Detect which cell encompasses the target text, then output its [X, Y] center coordinate. 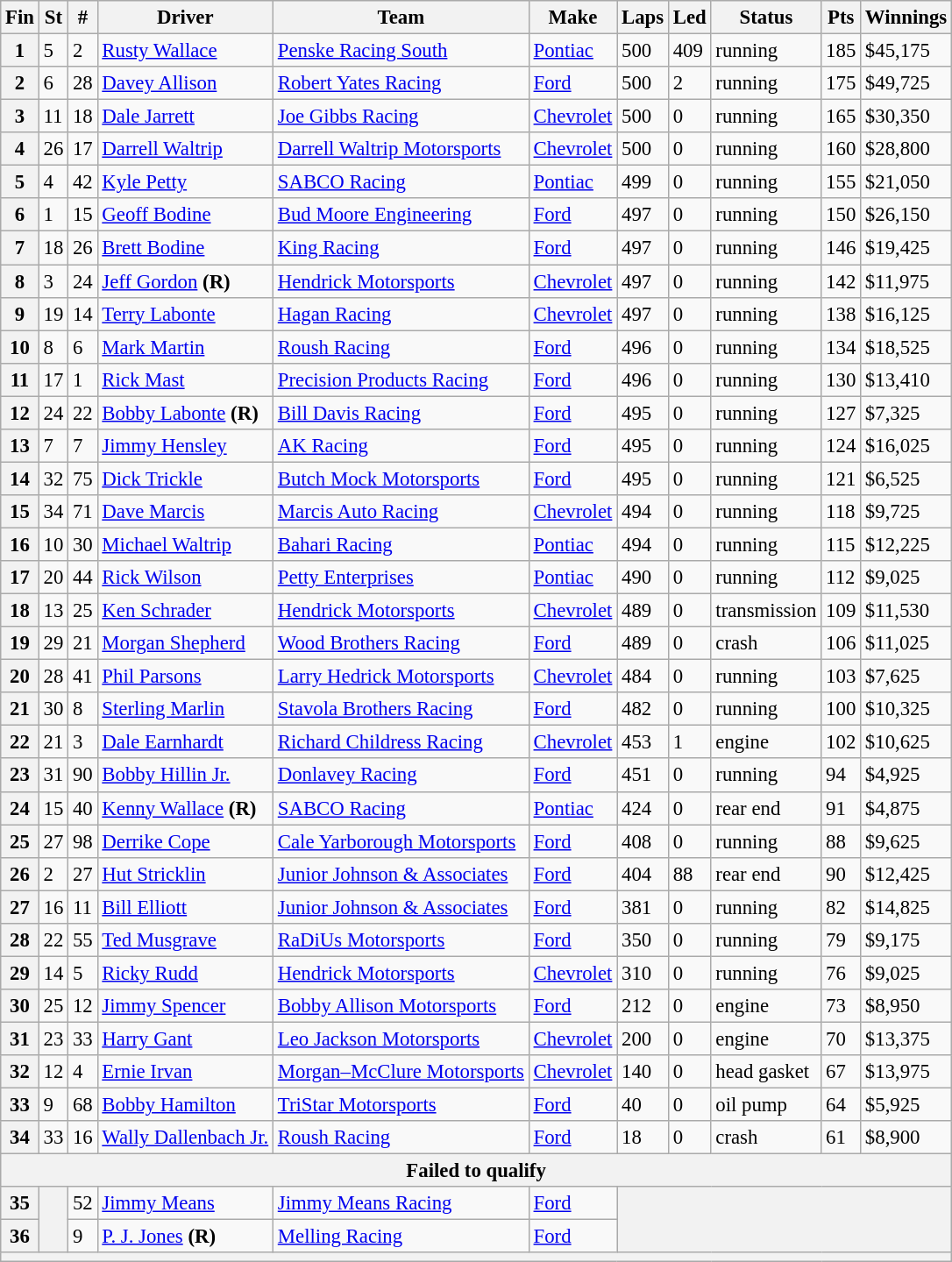
$12,425 [906, 874]
Kenny Wallace (R) [185, 808]
71 [82, 512]
Bahari Racing [401, 544]
175 [842, 83]
484 [643, 677]
Dale Earnhardt [185, 742]
Fin [20, 18]
Melling Racing [401, 1237]
200 [643, 1039]
$11,975 [906, 281]
Michael Waltrip [185, 544]
$6,525 [906, 479]
Terry Labonte [185, 314]
310 [643, 973]
138 [842, 314]
$28,800 [906, 149]
Stavola Brothers Racing [401, 709]
Darrell Waltrip [185, 149]
Hut Stricklin [185, 874]
$49,725 [906, 83]
Jeff Gordon (R) [185, 281]
130 [842, 379]
$12,225 [906, 544]
$5,925 [906, 1105]
490 [643, 578]
404 [643, 874]
$13,975 [906, 1072]
$10,325 [906, 709]
165 [842, 117]
P. J. Jones (R) [185, 1237]
Failed to qualify [477, 1171]
Bill Elliott [185, 907]
185 [842, 51]
Led [689, 18]
Davey Allison [185, 83]
Petty Enterprises [401, 578]
Precision Products Racing [401, 379]
$18,525 [906, 347]
$9,725 [906, 512]
$21,050 [906, 182]
AK Racing [401, 446]
Make [572, 18]
Driver [185, 18]
Kyle Petty [185, 182]
Ken Schrader [185, 611]
212 [643, 1006]
Rick Wilson [185, 578]
Dick Trickle [185, 479]
100 [842, 709]
Laps [643, 18]
Mark Martin [185, 347]
King Racing [401, 248]
Bud Moore Engineering [401, 215]
408 [643, 841]
35 [20, 1203]
Dave Marcis [185, 512]
41 [82, 677]
98 [82, 841]
52 [82, 1203]
482 [643, 709]
68 [82, 1105]
Morgan Shepherd [185, 643]
453 [643, 742]
Bill Davis Racing [401, 413]
Marcis Auto Racing [401, 512]
Rick Mast [185, 379]
Bobby Allison Motorsports [401, 1006]
Bobby Hillin Jr. [185, 776]
Derrike Cope [185, 841]
Cale Yarborough Motorsports [401, 841]
118 [842, 512]
Butch Mock Motorsports [401, 479]
$11,530 [906, 611]
Morgan–McClure Motorsports [401, 1072]
Larry Hedrick Motorsports [401, 677]
150 [842, 215]
Status [766, 18]
Sterling Marlin [185, 709]
Team [401, 18]
381 [643, 907]
Pts [842, 18]
61 [842, 1138]
St [53, 18]
Jimmy Spencer [185, 1006]
head gasket [766, 1072]
$7,325 [906, 413]
Phil Parsons [185, 677]
Richard Childress Racing [401, 742]
140 [643, 1072]
Bobby Labonte (R) [185, 413]
Penske Racing South [401, 51]
transmission [766, 611]
$4,875 [906, 808]
73 [842, 1006]
$4,925 [906, 776]
$8,900 [906, 1138]
160 [842, 149]
$8,950 [906, 1006]
142 [842, 281]
103 [842, 677]
$16,025 [906, 446]
Bobby Hamilton [185, 1105]
Ted Musgrave [185, 940]
55 [82, 940]
$16,125 [906, 314]
Hagan Racing [401, 314]
# [82, 18]
$13,375 [906, 1039]
115 [842, 544]
Robert Yates Racing [401, 83]
124 [842, 446]
Ernie Irvan [185, 1072]
oil pump [766, 1105]
Donlavey Racing [401, 776]
Geoff Bodine [185, 215]
$30,350 [906, 117]
TriStar Motorsports [401, 1105]
36 [20, 1237]
91 [842, 808]
146 [842, 248]
75 [82, 479]
$19,425 [906, 248]
$9,175 [906, 940]
$13,410 [906, 379]
$7,625 [906, 677]
94 [842, 776]
134 [842, 347]
42 [82, 182]
Wally Dallenbach Jr. [185, 1138]
Jimmy Hensley [185, 446]
67 [842, 1072]
Ricky Rudd [185, 973]
Dale Jarrett [185, 117]
$26,150 [906, 215]
451 [643, 776]
Harry Gant [185, 1039]
155 [842, 182]
Joe Gibbs Racing [401, 117]
102 [842, 742]
409 [689, 51]
RaDiUs Motorsports [401, 940]
424 [643, 808]
Rusty Wallace [185, 51]
Jimmy Means [185, 1203]
64 [842, 1105]
$11,025 [906, 643]
112 [842, 578]
$9,625 [906, 841]
Leo Jackson Motorsports [401, 1039]
$14,825 [906, 907]
$10,625 [906, 742]
Jimmy Means Racing [401, 1203]
70 [842, 1039]
82 [842, 907]
127 [842, 413]
$45,175 [906, 51]
Winnings [906, 18]
106 [842, 643]
350 [643, 940]
76 [842, 973]
Wood Brothers Racing [401, 643]
44 [82, 578]
Darrell Waltrip Motorsports [401, 149]
499 [643, 182]
Brett Bodine [185, 248]
121 [842, 479]
109 [842, 611]
79 [842, 940]
